Pinpoint the cell where the given text exists, returning its [x, y] midpoint coordinate. 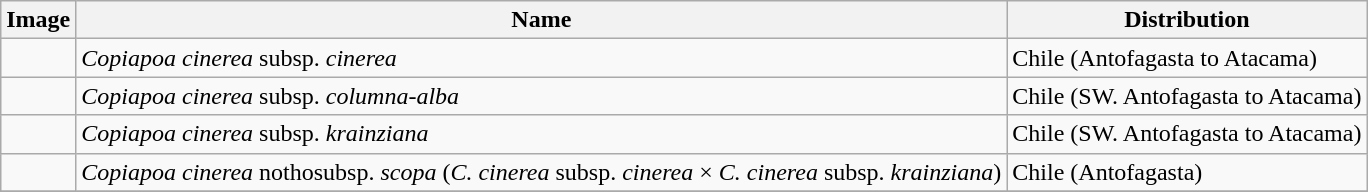
Distribution [1187, 20]
Image [38, 20]
Copiapoa cinerea nothosubsp. scopa (C. cinerea subsp. cinerea × C. cinerea subsp. krainziana) [542, 172]
Copiapoa cinerea subsp. columna-alba [542, 96]
Copiapoa cinerea subsp. krainziana [542, 134]
Name [542, 20]
Chile (Antofagasta) [1187, 172]
Chile (Antofagasta to Atacama) [1187, 58]
Copiapoa cinerea subsp. cinerea [542, 58]
